Return [x, y] of the center of cell containing provided text 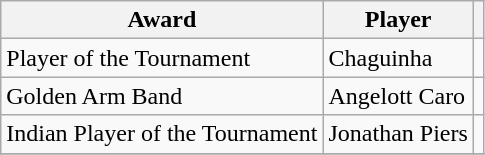
Player [398, 20]
Player of the Tournament [162, 58]
Golden Arm Band [162, 96]
Chaguinha [398, 58]
Award [162, 20]
Jonathan Piers [398, 134]
Angelott Caro [398, 96]
Indian Player of the Tournament [162, 134]
